Find where the given text appears and provide that cell's center as [x, y] coordinate. 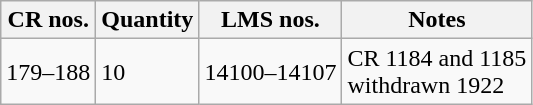
Notes [437, 20]
CR nos. [48, 20]
14100–14107 [270, 72]
179–188 [48, 72]
10 [148, 72]
Quantity [148, 20]
CR 1184 and 1185withdrawn 1922 [437, 72]
LMS nos. [270, 20]
